Locate the cell with the specified text and output its (x, y) center coordinate. 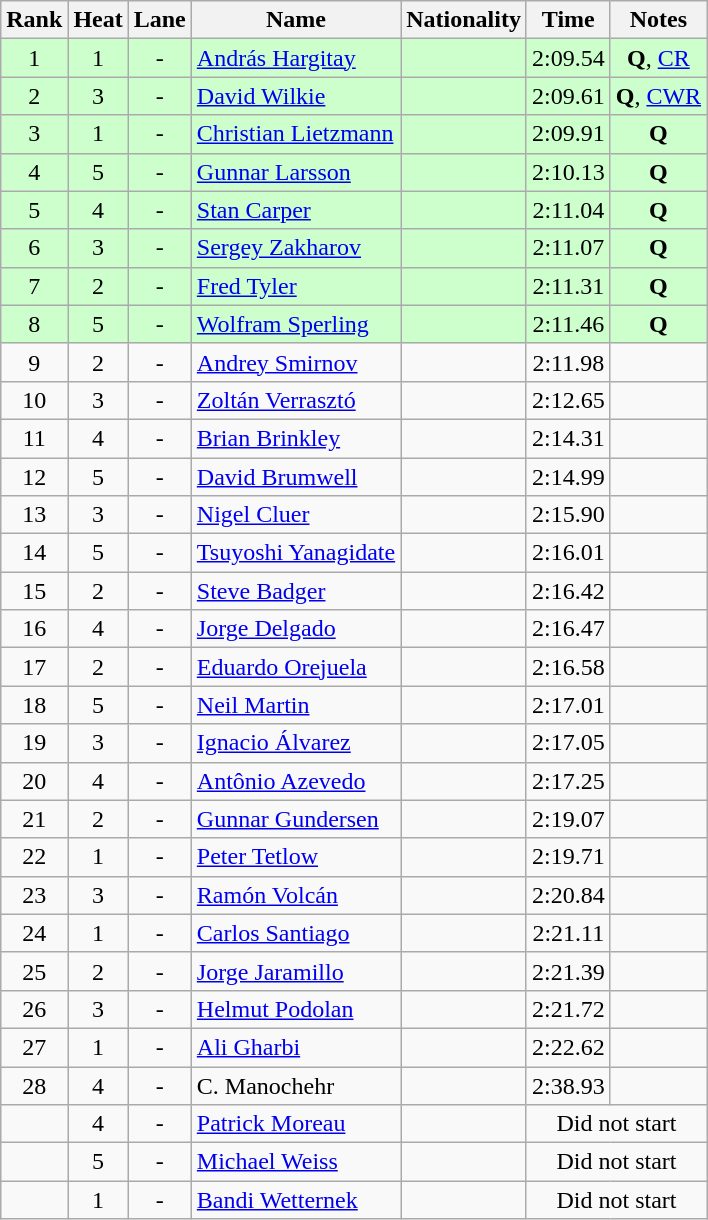
2:10.13 (568, 172)
23 (34, 895)
6 (34, 248)
21 (34, 819)
2:16.01 (568, 553)
2:19.71 (568, 857)
2:16.47 (568, 629)
11 (34, 438)
Q, CWR (658, 96)
2:16.42 (568, 591)
Heat (98, 20)
Time (568, 20)
25 (34, 971)
Q, CR (658, 58)
14 (34, 553)
Neil Martin (296, 705)
2:14.31 (568, 438)
8 (34, 324)
2:21.11 (568, 933)
27 (34, 1047)
Ramón Volcán (296, 895)
2:20.84 (568, 895)
2:11.07 (568, 248)
10 (34, 400)
Sergey Zakharov (296, 248)
Jorge Jaramillo (296, 971)
2:11.98 (568, 362)
Brian Brinkley (296, 438)
Stan Carper (296, 210)
2:11.31 (568, 286)
Ignacio Álvarez (296, 743)
Bandi Wetternek (296, 1200)
7 (34, 286)
2:16.58 (568, 667)
13 (34, 515)
Name (296, 20)
2:14.99 (568, 477)
András Hargitay (296, 58)
Fred Tyler (296, 286)
Jorge Delgado (296, 629)
2:15.90 (568, 515)
2:17.01 (568, 705)
2:22.62 (568, 1047)
2:21.72 (568, 1009)
17 (34, 667)
Patrick Moreau (296, 1124)
Zoltán Verrasztó (296, 400)
Andrey Smirnov (296, 362)
David Brumwell (296, 477)
Carlos Santiago (296, 933)
Rank (34, 20)
2:09.54 (568, 58)
Lane (160, 20)
2:21.39 (568, 971)
26 (34, 1009)
Notes (658, 20)
12 (34, 477)
2:09.61 (568, 96)
2:17.05 (568, 743)
Peter Tetlow (296, 857)
Ali Gharbi (296, 1047)
2:38.93 (568, 1085)
16 (34, 629)
2:17.25 (568, 781)
Gunnar Gundersen (296, 819)
22 (34, 857)
2:19.07 (568, 819)
2:11.04 (568, 210)
C. Manochehr (296, 1085)
9 (34, 362)
Gunnar Larsson (296, 172)
David Wilkie (296, 96)
28 (34, 1085)
15 (34, 591)
Michael Weiss (296, 1162)
Eduardo Orejuela (296, 667)
Nationality (464, 20)
Tsuyoshi Yanagidate (296, 553)
24 (34, 933)
Christian Lietzmann (296, 134)
19 (34, 743)
20 (34, 781)
2:12.65 (568, 400)
Helmut Podolan (296, 1009)
Steve Badger (296, 591)
18 (34, 705)
Antônio Azevedo (296, 781)
2:09.91 (568, 134)
Wolfram Sperling (296, 324)
2:11.46 (568, 324)
Nigel Cluer (296, 515)
